Find where the given text appears and provide that cell's center as (X, Y) coordinate. 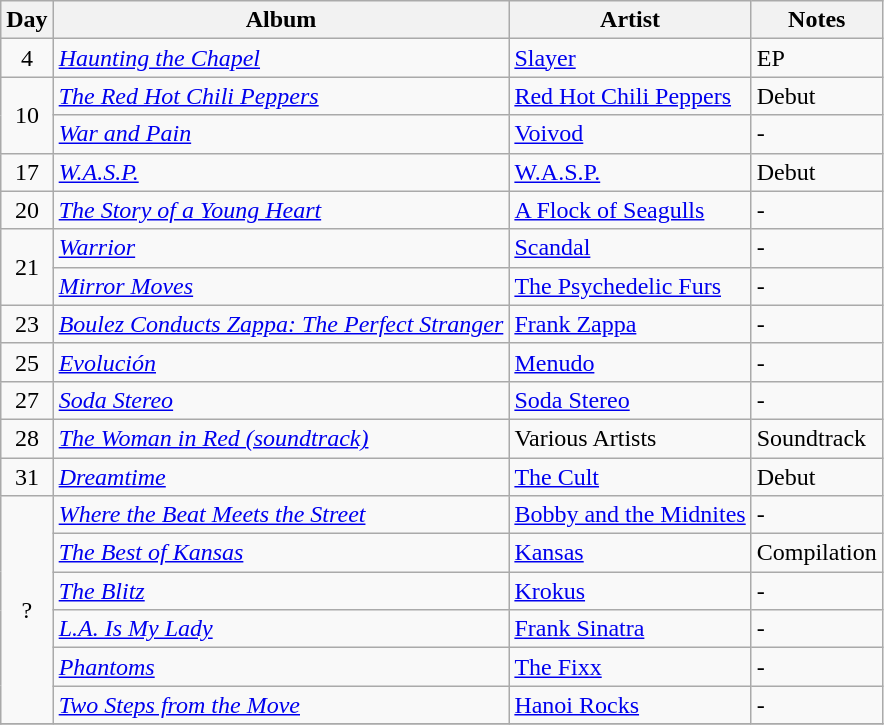
Hanoi Rocks (630, 705)
Dreamtime (281, 477)
27 (27, 400)
L.A. Is My Lady (281, 629)
Where the Beat Meets the Street (281, 515)
War and Pain (281, 134)
20 (27, 210)
23 (27, 324)
Scandal (630, 248)
The Story of a Young Heart (281, 210)
Day (27, 20)
The Red Hot Chili Peppers (281, 96)
Compilation (816, 553)
The Woman in Red (soundtrack) (281, 438)
Kansas (630, 553)
Evolución (281, 362)
EP (816, 58)
Krokus (630, 591)
? (27, 610)
Menudo (630, 362)
Haunting the Chapel (281, 58)
Frank Zappa (630, 324)
Slayer (630, 58)
The Psychedelic Furs (630, 286)
Album (281, 20)
17 (27, 172)
Various Artists (630, 438)
25 (27, 362)
4 (27, 58)
The Fixx (630, 667)
Two Steps from the Move (281, 705)
The Cult (630, 477)
31 (27, 477)
Voivod (630, 134)
28 (27, 438)
Bobby and the Midnites (630, 515)
The Blitz (281, 591)
Artist (630, 20)
Warrior (281, 248)
21 (27, 267)
Mirror Moves (281, 286)
Boulez Conducts Zappa: The Perfect Stranger (281, 324)
A Flock of Seagulls (630, 210)
Notes (816, 20)
Soundtrack (816, 438)
The Best of Kansas (281, 553)
Red Hot Chili Peppers (630, 96)
Phantoms (281, 667)
Frank Sinatra (630, 629)
10 (27, 115)
